From the cell containing the given text, extract its center point as [X, Y] coordinate. 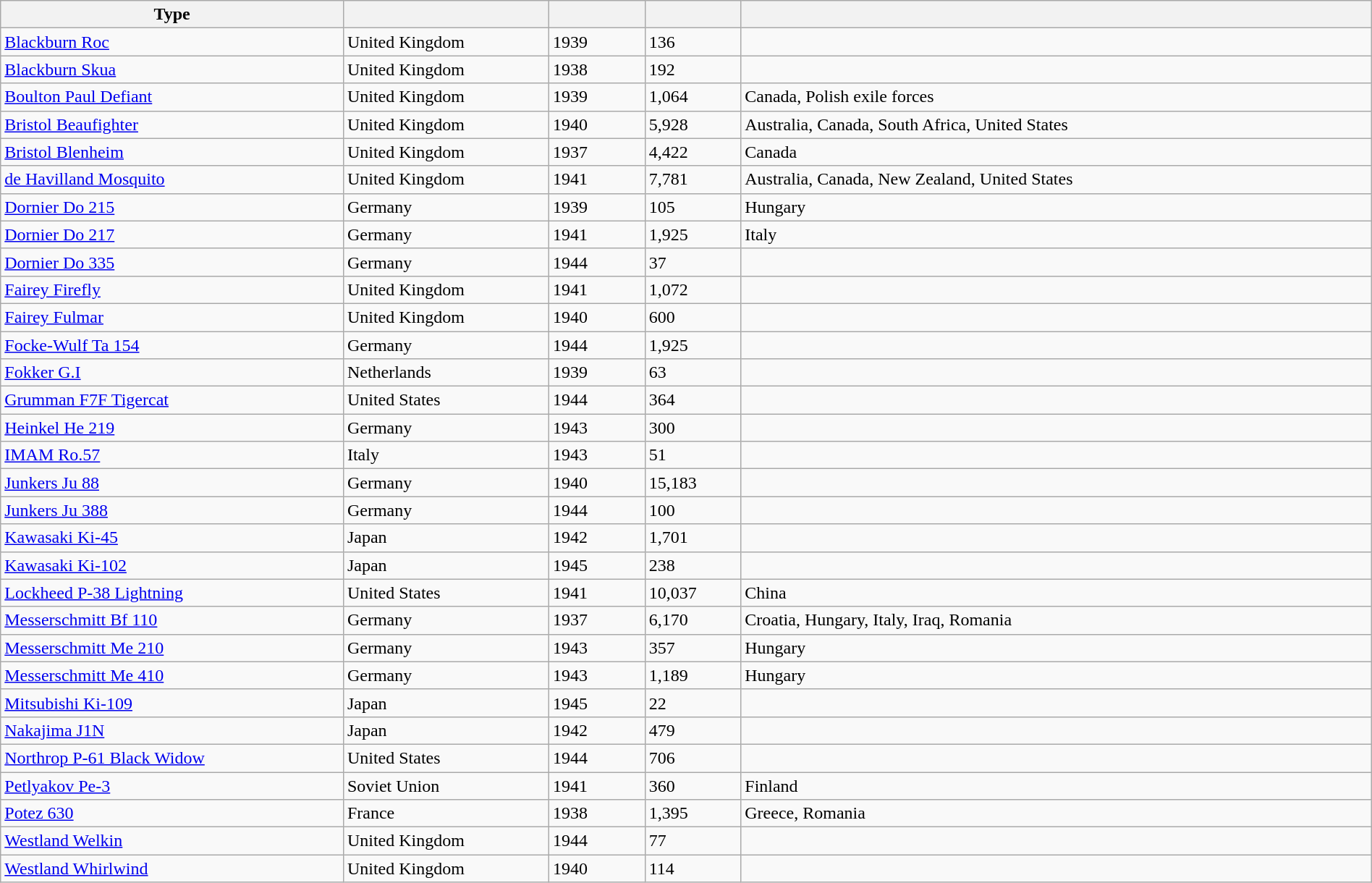
Canada, Polish exile forces [1056, 97]
600 [693, 317]
1,395 [693, 814]
1,064 [693, 97]
Australia, Canada, New Zealand, United States [1056, 179]
5,928 [693, 124]
Potez 630 [172, 814]
Focke-Wulf Ta 154 [172, 345]
Westland Welkin [172, 841]
Finland [1056, 785]
360 [693, 785]
Australia, Canada, South Africa, United States [1056, 124]
300 [693, 428]
Fokker G.I [172, 373]
Petlyakov Pe-3 [172, 785]
Messerschmitt Bf 110 [172, 620]
IMAM Ro.57 [172, 455]
Type [172, 14]
France [446, 814]
Fairey Firefly [172, 290]
357 [693, 648]
7,781 [693, 179]
Soviet Union [446, 785]
Nakajima J1N [172, 730]
Heinkel He 219 [172, 428]
77 [693, 841]
Mitsubishi Ki-109 [172, 703]
105 [693, 207]
1,701 [693, 538]
15,183 [693, 483]
Blackburn Skua [172, 69]
Lockheed P-38 Lightning [172, 593]
Blackburn Roc [172, 42]
Croatia, Hungary, Italy, Iraq, Romania [1056, 620]
Junkers Ju 88 [172, 483]
Dornier Do 217 [172, 235]
Boulton Paul Defiant [172, 97]
136 [693, 42]
Dornier Do 335 [172, 262]
114 [693, 869]
479 [693, 730]
238 [693, 565]
100 [693, 510]
706 [693, 758]
1,072 [693, 290]
Junkers Ju 388 [172, 510]
6,170 [693, 620]
Kawasaki Ki-45 [172, 538]
37 [693, 262]
China [1056, 593]
Kawasaki Ki-102 [172, 565]
Northrop P-61 Black Widow [172, 758]
63 [693, 373]
10,037 [693, 593]
Fairey Fulmar [172, 317]
Bristol Beaufighter [172, 124]
de Havilland Mosquito [172, 179]
364 [693, 400]
Messerschmitt Me 410 [172, 675]
1,189 [693, 675]
Canada [1056, 152]
Messerschmitt Me 210 [172, 648]
192 [693, 69]
Dornier Do 215 [172, 207]
51 [693, 455]
Bristol Blenheim [172, 152]
Grumman F7F Tigercat [172, 400]
4,422 [693, 152]
Greece, Romania [1056, 814]
22 [693, 703]
Netherlands [446, 373]
Westland Whirlwind [172, 869]
